For the text-containing cell, return its midpoint in (x, y) coordinate format. 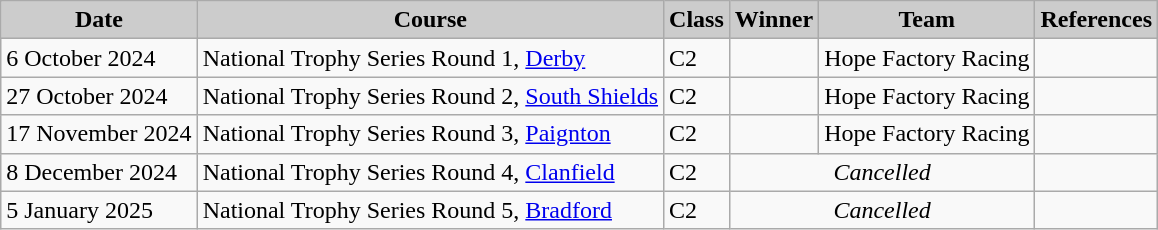
National Trophy Series Round 4, Clanfield (430, 172)
Winner (774, 20)
National Trophy Series Round 3, Paignton (430, 134)
Course (430, 20)
17 November 2024 (99, 134)
References (1096, 20)
Team (927, 20)
6 October 2024 (99, 58)
Class (697, 20)
National Trophy Series Round 5, Bradford (430, 210)
National Trophy Series Round 2, South Shields (430, 96)
27 October 2024 (99, 96)
8 December 2024 (99, 172)
5 January 2025 (99, 210)
National Trophy Series Round 1, Derby (430, 58)
Date (99, 20)
